Identify which cell holds the provided text, then report its [x, y] central coordinate. 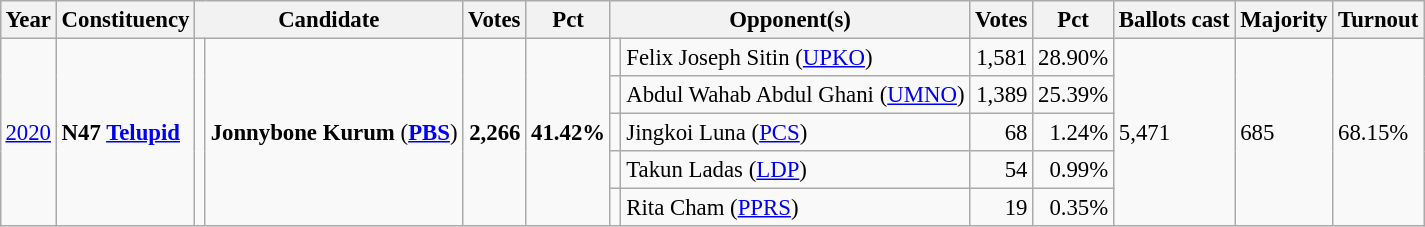
54 [1002, 170]
685 [1284, 132]
68 [1002, 133]
N47 Telupid [125, 132]
28.90% [1074, 57]
68.15% [1378, 132]
Abdul Wahab Abdul Ghani (UMNO) [796, 95]
Jonnybone Kurum (PBS) [334, 132]
Jingkoi Luna (PCS) [796, 133]
19 [1002, 208]
2,266 [494, 132]
2020 [28, 132]
Candidate [329, 20]
Majority [1284, 20]
Year [28, 20]
Rita Cham (PPRS) [796, 208]
Turnout [1378, 20]
1,581 [1002, 57]
25.39% [1074, 95]
41.42% [568, 132]
1.24% [1074, 133]
Felix Joseph Sitin (UPKO) [796, 57]
Ballots cast [1174, 20]
1,389 [1002, 95]
Opponent(s) [790, 20]
5,471 [1174, 132]
0.99% [1074, 170]
Takun Ladas (LDP) [796, 170]
0.35% [1074, 208]
Constituency [125, 20]
